For the text-containing cell, return its midpoint in (x, y) coordinate format. 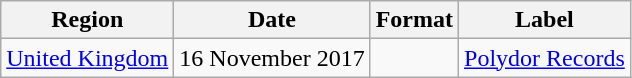
Label (545, 20)
United Kingdom (88, 58)
Region (88, 20)
Date (272, 20)
Polydor Records (545, 58)
Format (414, 20)
16 November 2017 (272, 58)
